Provide the [X, Y] coordinate of the cell's center where the given text is located.  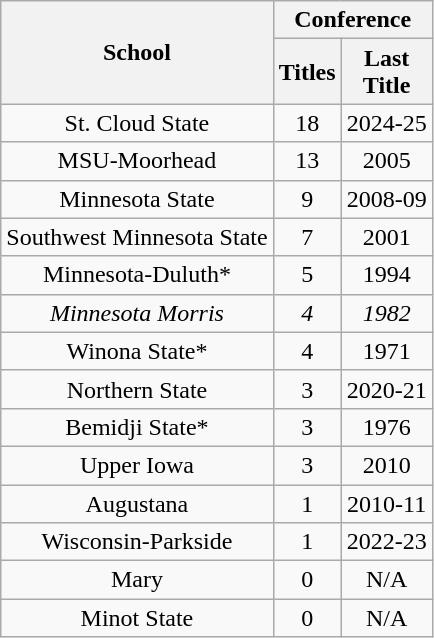
2010 [386, 465]
2005 [386, 161]
7 [307, 237]
MSU-Moorhead [137, 161]
2022-23 [386, 542]
2020-21 [386, 389]
Bemidji State* [137, 427]
Mary [137, 580]
Minnesota Morris [137, 313]
5 [307, 275]
2024-25 [386, 123]
Augustana [137, 503]
St. Cloud State [137, 123]
Minnesota-Duluth* [137, 275]
1982 [386, 313]
Conference [352, 20]
18 [307, 123]
Minnesota State [137, 199]
Wisconsin-Parkside [137, 542]
13 [307, 161]
1971 [386, 351]
Winona State* [137, 351]
1976 [386, 427]
Minot State [137, 618]
1994 [386, 275]
9 [307, 199]
School [137, 52]
Northern State [137, 389]
LastTitle [386, 72]
2001 [386, 237]
2010-11 [386, 503]
2008-09 [386, 199]
Upper Iowa [137, 465]
Titles [307, 72]
Southwest Minnesota State [137, 237]
